Search for the cell housing the specified text and yield its [X, Y] center coordinate. 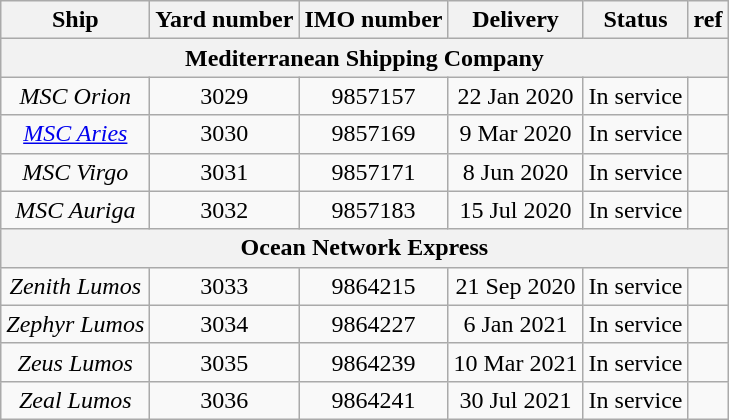
3029 [224, 96]
22 Jan 2020 [516, 96]
Zeus Lumos [76, 362]
9857183 [374, 210]
ref [708, 20]
IMO number [374, 20]
3030 [224, 134]
Status [636, 20]
9864241 [374, 400]
3036 [224, 400]
3031 [224, 172]
MSC Aries [76, 134]
MSC Orion [76, 96]
Zenith Lumos [76, 286]
3032 [224, 210]
9857169 [374, 134]
Ocean Network Express [364, 248]
10 Mar 2021 [516, 362]
6 Jan 2021 [516, 324]
8 Jun 2020 [516, 172]
9857157 [374, 96]
Yard number [224, 20]
3034 [224, 324]
Mediterranean Shipping Company [364, 58]
Zeal Lumos [76, 400]
3033 [224, 286]
Ship [76, 20]
Delivery [516, 20]
MSC Virgo [76, 172]
9864215 [374, 286]
9864227 [374, 324]
15 Jul 2020 [516, 210]
30 Jul 2021 [516, 400]
9 Mar 2020 [516, 134]
9857171 [374, 172]
21 Sep 2020 [516, 286]
MSC Auriga [76, 210]
3035 [224, 362]
9864239 [374, 362]
Zephyr Lumos [76, 324]
